Determine the [X, Y] coordinate at the center of the cell enclosing the given text.  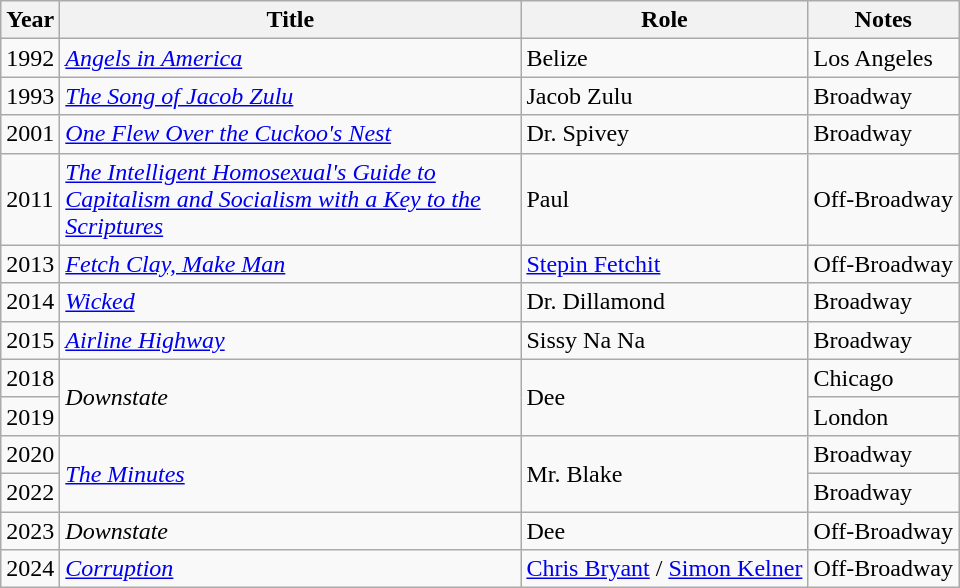
2014 [30, 302]
Dr. Dillamond [664, 302]
Jacob Zulu [664, 96]
2015 [30, 340]
Paul [664, 199]
Corruption [290, 569]
Fetch Clay, Make Man [290, 264]
Wicked [290, 302]
Belize [664, 58]
2023 [30, 531]
2024 [30, 569]
2013 [30, 264]
One Flew Over the Cuckoo's Nest [290, 134]
Chicago [884, 378]
The Song of Jacob Zulu [290, 96]
2019 [30, 416]
1992 [30, 58]
Role [664, 20]
Notes [884, 20]
2022 [30, 492]
Sissy Na Na [664, 340]
Stepin Fetchit [664, 264]
Angels in America [290, 58]
Chris Bryant / Simon Kelner [664, 569]
2018 [30, 378]
London [884, 416]
The Intelligent Homosexual's Guide to Capitalism and Socialism with a Key to the Scriptures [290, 199]
Dr. Spivey [664, 134]
2001 [30, 134]
1993 [30, 96]
2011 [30, 199]
Airline Highway [290, 340]
Title [290, 20]
2020 [30, 454]
Los Angeles [884, 58]
The Minutes [290, 473]
Year [30, 20]
Mr. Blake [664, 473]
